Locate the cell with the specified text and output its (X, Y) center coordinate. 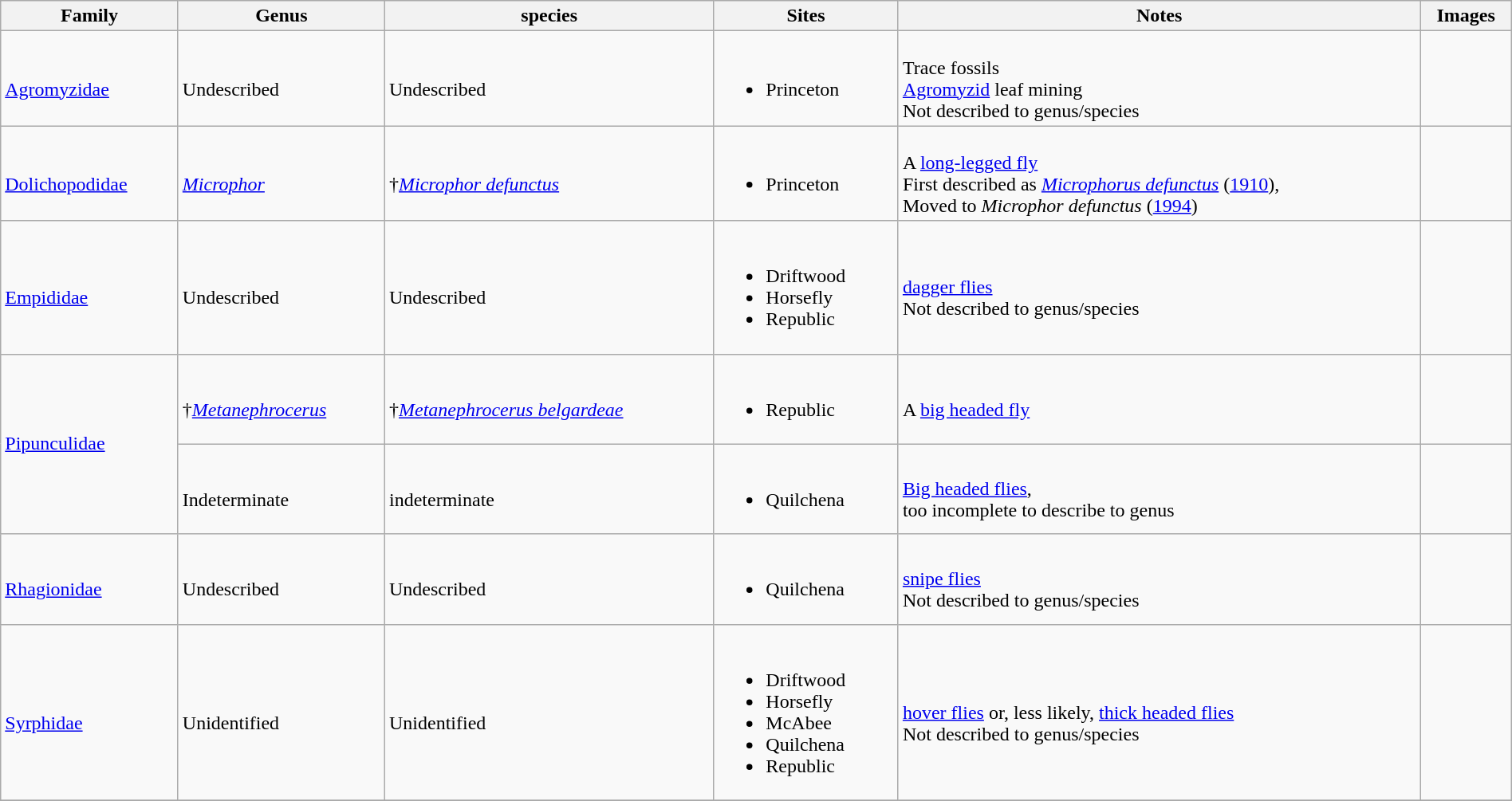
indeterminate (549, 489)
Republic (806, 399)
Syrphidae (89, 713)
A long-legged flyFirst described as Microphorus defunctus (1910), Moved to Microphor defunctus (1994) (1160, 174)
species (549, 16)
DriftwoodHorseflyMcAbeeQuilchenaRepublic (806, 713)
†Microphor defunctus (549, 174)
Sites (806, 16)
Genus (281, 16)
Rhagionidae (89, 579)
dagger fliesNot described to genus/species (1160, 287)
†Metanephrocerus (281, 399)
DriftwoodHorseflyRepublic (806, 287)
Empididae (89, 287)
A big headed fly (1160, 399)
Notes (1160, 16)
Indeterminate (281, 489)
†Metanephrocerus belgardeae (549, 399)
Agromyzidae (89, 78)
Pipunculidae (89, 444)
hover flies or, less likely, thick headed fliesNot described to genus/species (1160, 713)
Trace fossilsAgromyzid leaf miningNot described to genus/species (1160, 78)
Images (1466, 16)
Dolichopodidae (89, 174)
Family (89, 16)
Microphor (281, 174)
snipe fliesNot described to genus/species (1160, 579)
Big headed flies, too incomplete to describe to genus (1160, 489)
